Scan for the cell matching the given text and deliver its [X, Y] coordinate at center. 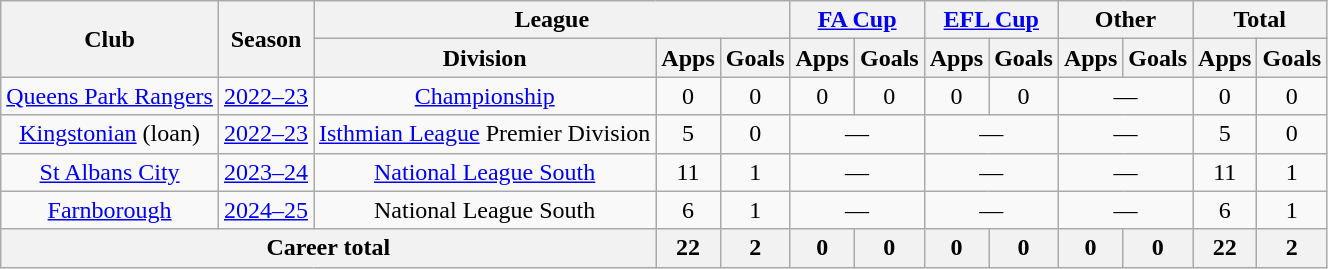
2024–25 [266, 210]
Kingstonian (loan) [110, 134]
Division [485, 58]
Other [1125, 20]
Total [1260, 20]
EFL Cup [991, 20]
Farnborough [110, 210]
League [552, 20]
Isthmian League Premier Division [485, 134]
Queens Park Rangers [110, 96]
St Albans City [110, 172]
Career total [328, 248]
Championship [485, 96]
FA Cup [857, 20]
2023–24 [266, 172]
Season [266, 39]
Club [110, 39]
